From the cell containing the given text, extract its center point as [X, Y] coordinate. 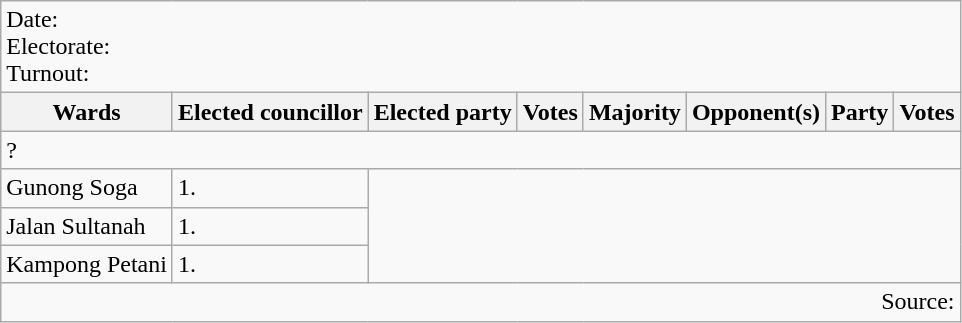
Elected councillor [270, 112]
Jalan Sultanah [87, 226]
Kampong Petani [87, 264]
Elected party [442, 112]
Date: Electorate: Turnout: [480, 47]
Wards [87, 112]
Majority [634, 112]
Party [860, 112]
Gunong Soga [87, 188]
Opponent(s) [756, 112]
? [480, 150]
Source: [480, 302]
